Return the (X, Y) coordinate for the center point of the cell that contains the specified text.  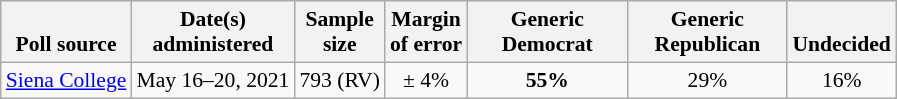
Samplesize (340, 32)
Date(s)administered (212, 32)
16% (841, 80)
Poll source (66, 32)
GenericDemocrat (547, 32)
29% (707, 80)
May 16–20, 2021 (212, 80)
Undecided (841, 32)
± 4% (426, 80)
793 (RV) (340, 80)
GenericRepublican (707, 32)
55% (547, 80)
Siena College (66, 80)
Marginof error (426, 32)
